Provide the (x, y) coordinate of the cell's center where the given text is located.  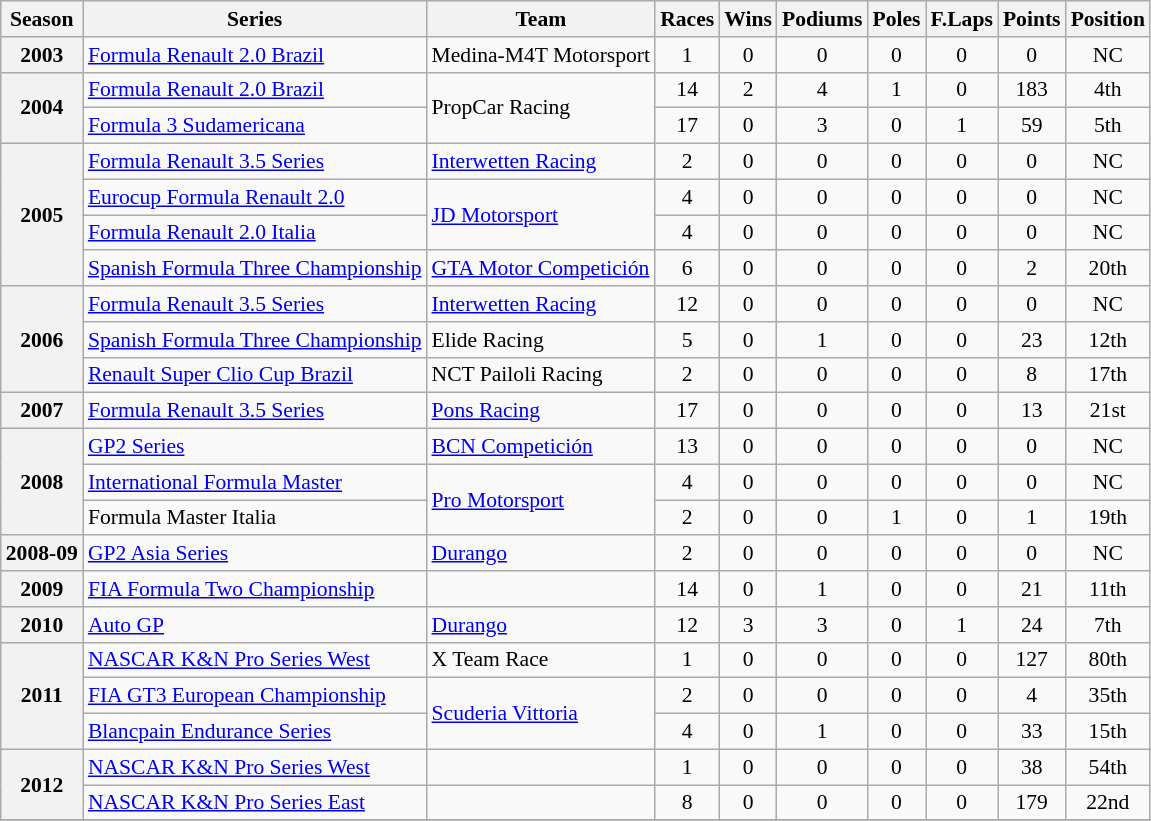
5 (687, 340)
20th (1108, 269)
Formula Renault 2.0 Italia (255, 233)
Scuderia Vittoria (542, 714)
4th (1108, 90)
59 (1032, 126)
Auto GP (255, 625)
12th (1108, 340)
Formula Master Italia (255, 518)
Medina-M4T Motorsport (542, 55)
17th (1108, 375)
Pro Motorsport (542, 500)
X Team Race (542, 660)
Team (542, 19)
2011 (42, 696)
GTA Motor Competición (542, 269)
23 (1032, 340)
24 (1032, 625)
Formula 3 Sudamericana (255, 126)
Wins (748, 19)
22nd (1108, 803)
179 (1032, 803)
2004 (42, 108)
Pons Racing (542, 411)
FIA GT3 European Championship (255, 696)
BCN Competición (542, 447)
Season (42, 19)
2008 (42, 482)
183 (1032, 90)
Blancpain Endurance Series (255, 732)
35th (1108, 696)
2003 (42, 55)
2008-09 (42, 554)
NCT Pailoli Racing (542, 375)
2012 (42, 784)
JD Motorsport (542, 214)
FIA Formula Two Championship (255, 589)
21 (1032, 589)
PropCar Racing (542, 108)
NASCAR K&N Pro Series East (255, 803)
80th (1108, 660)
11th (1108, 589)
Elide Racing (542, 340)
Podiums (822, 19)
GP2 Series (255, 447)
127 (1032, 660)
2006 (42, 340)
Points (1032, 19)
Races (687, 19)
Poles (896, 19)
International Formula Master (255, 482)
5th (1108, 126)
Series (255, 19)
19th (1108, 518)
7th (1108, 625)
2005 (42, 215)
2007 (42, 411)
2009 (42, 589)
54th (1108, 767)
38 (1032, 767)
Eurocup Formula Renault 2.0 (255, 197)
21st (1108, 411)
Position (1108, 19)
2010 (42, 625)
Renault Super Clio Cup Brazil (255, 375)
GP2 Asia Series (255, 554)
6 (687, 269)
F.Laps (962, 19)
15th (1108, 732)
33 (1032, 732)
